Find where the given text appears and provide that cell's center as [X, Y] coordinate. 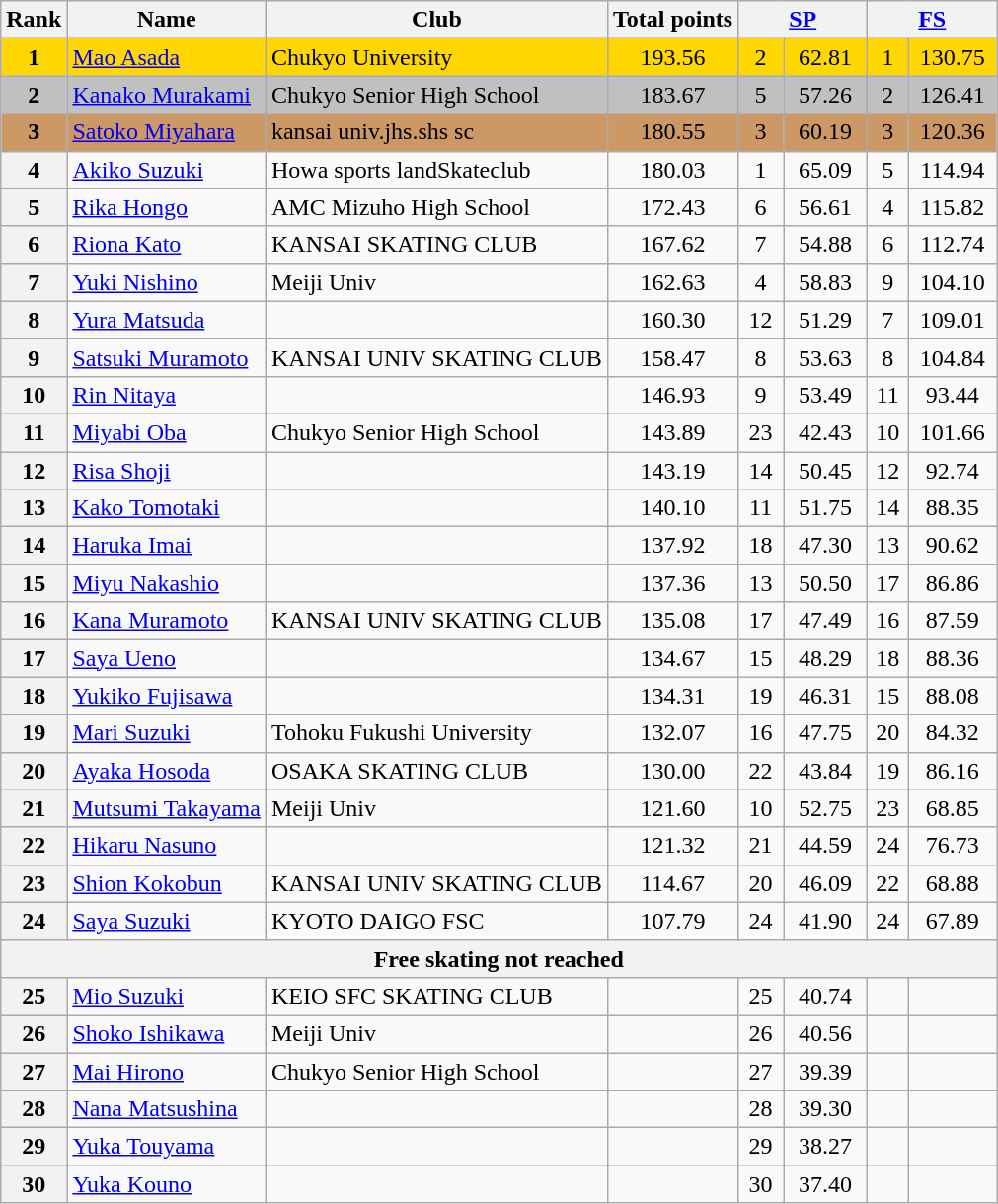
115.82 [953, 207]
51.29 [825, 320]
SP [804, 20]
53.49 [825, 395]
Kako Tomotaki [167, 508]
Total points [672, 20]
121.60 [672, 808]
Satoko Miyahara [167, 132]
50.50 [825, 583]
172.43 [672, 207]
Shoko Ishikawa [167, 1033]
57.26 [825, 95]
88.36 [953, 658]
Risa Shoji [167, 471]
104.10 [953, 282]
Mio Suzuki [167, 996]
KEIO SFC SKATING CLUB [436, 996]
Club [436, 20]
Kanako Murakami [167, 95]
KANSAI SKATING CLUB [436, 245]
Name [167, 20]
180.55 [672, 132]
44.59 [825, 846]
Shion Kokobun [167, 883]
Chukyo University [436, 57]
Yukiko Fujisawa [167, 696]
Rank [34, 20]
160.30 [672, 320]
130.75 [953, 57]
46.09 [825, 883]
52.75 [825, 808]
Mutsumi Takayama [167, 808]
104.84 [953, 357]
53.63 [825, 357]
39.30 [825, 1109]
76.73 [953, 846]
Hikaru Nasuno [167, 846]
54.88 [825, 245]
Saya Ueno [167, 658]
84.32 [953, 733]
Akiko Suzuki [167, 170]
107.79 [672, 921]
Yuki Nishino [167, 282]
KYOTO DAIGO FSC [436, 921]
Miyabi Oba [167, 432]
56.61 [825, 207]
Howa sports landSkateclub [436, 170]
88.08 [953, 696]
47.49 [825, 621]
39.39 [825, 1071]
58.83 [825, 282]
134.31 [672, 696]
Kana Muramoto [167, 621]
Mari Suzuki [167, 733]
67.89 [953, 921]
38.27 [825, 1147]
Free skating not reached [499, 958]
137.92 [672, 546]
158.47 [672, 357]
Yura Matsuda [167, 320]
Mai Hirono [167, 1071]
183.67 [672, 95]
40.74 [825, 996]
48.29 [825, 658]
180.03 [672, 170]
86.86 [953, 583]
Ayaka Hosoda [167, 771]
40.56 [825, 1033]
37.40 [825, 1184]
162.63 [672, 282]
65.09 [825, 170]
Satsuki Muramoto [167, 357]
AMC Mizuho High School [436, 207]
143.19 [672, 471]
50.45 [825, 471]
121.32 [672, 846]
Saya Suzuki [167, 921]
Riona Kato [167, 245]
Nana Matsushina [167, 1109]
51.75 [825, 508]
41.90 [825, 921]
68.88 [953, 883]
134.67 [672, 658]
137.36 [672, 583]
Rika Hongo [167, 207]
132.07 [672, 733]
143.89 [672, 432]
Yuka Kouno [167, 1184]
92.74 [953, 471]
Mao Asada [167, 57]
130.00 [672, 771]
43.84 [825, 771]
Haruka Imai [167, 546]
120.36 [953, 132]
90.62 [953, 546]
114.94 [953, 170]
42.43 [825, 432]
112.74 [953, 245]
140.10 [672, 508]
60.19 [825, 132]
47.30 [825, 546]
135.08 [672, 621]
86.16 [953, 771]
62.81 [825, 57]
167.62 [672, 245]
101.66 [953, 432]
88.35 [953, 508]
68.85 [953, 808]
Rin Nitaya [167, 395]
93.44 [953, 395]
47.75 [825, 733]
126.41 [953, 95]
109.01 [953, 320]
146.93 [672, 395]
87.59 [953, 621]
kansai univ.jhs.shs sc [436, 132]
114.67 [672, 883]
193.56 [672, 57]
46.31 [825, 696]
OSAKA SKATING CLUB [436, 771]
Miyu Nakashio [167, 583]
Yuka Touyama [167, 1147]
FS [932, 20]
Tohoku Fukushi University [436, 733]
